Locate the cell with the specified text and output its (x, y) center coordinate. 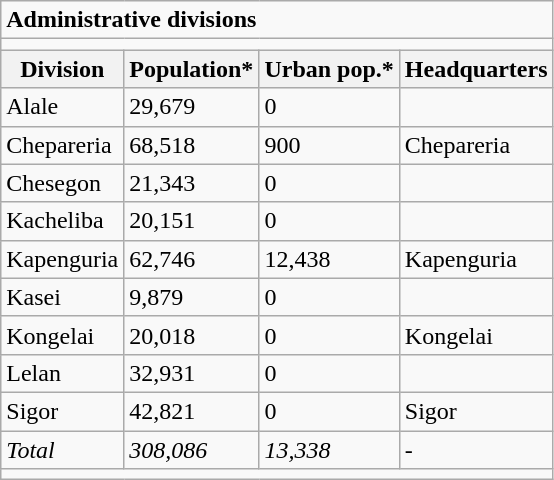
9,879 (192, 297)
- (476, 449)
Kasei (62, 297)
Administrative divisions (277, 20)
900 (329, 145)
Total (62, 449)
12,438 (329, 259)
Kacheliba (62, 221)
20,151 (192, 221)
13,338 (329, 449)
Population* (192, 69)
Chesegon (62, 183)
308,086 (192, 449)
62,746 (192, 259)
68,518 (192, 145)
Headquarters (476, 69)
32,931 (192, 373)
Division (62, 69)
20,018 (192, 335)
Urban pop.* (329, 69)
Alale (62, 107)
21,343 (192, 183)
Lelan (62, 373)
42,821 (192, 411)
29,679 (192, 107)
